Provide the [X, Y] coordinate of the cell's center where the given text is located.  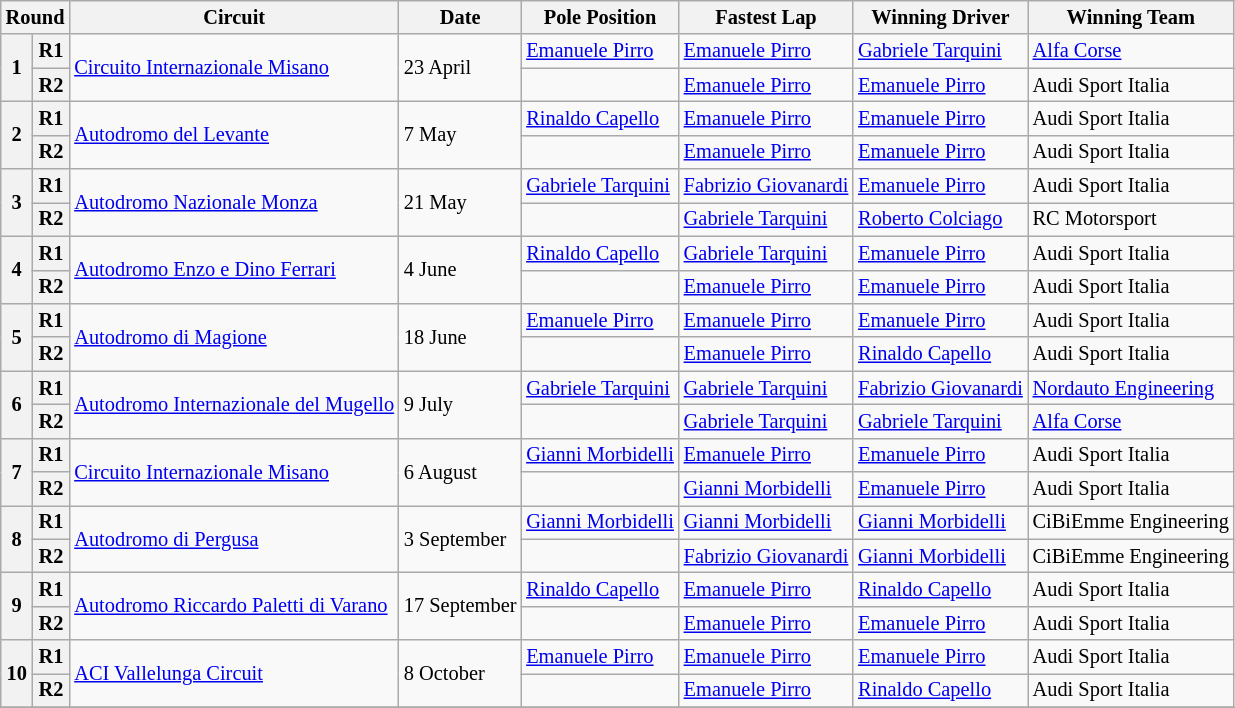
8 October [460, 674]
Autodromo del Levante [234, 134]
4 June [460, 270]
Autodromo Enzo e Dino Ferrari [234, 270]
6 August [460, 472]
18 June [460, 336]
Fastest Lap [766, 17]
8 [17, 538]
ACI Vallelunga Circuit [234, 674]
10 [17, 674]
RC Motorsport [1131, 219]
Winning Driver [940, 17]
7 [17, 472]
9 July [460, 404]
Autodromo Nazionale Monza [234, 202]
17 September [460, 606]
Autodromo di Pergusa [234, 538]
9 [17, 606]
Circuit [234, 17]
Pole Position [600, 17]
Roberto Colciago [940, 219]
Autodromo Riccardo Paletti di Varano [234, 606]
Autodromo Internazionale del Mugello [234, 404]
1 [17, 68]
21 May [460, 202]
3 September [460, 538]
Winning Team [1131, 17]
3 [17, 202]
Nordauto Engineering [1131, 388]
4 [17, 270]
Round [36, 17]
Date [460, 17]
2 [17, 134]
6 [17, 404]
23 April [460, 68]
7 May [460, 134]
5 [17, 336]
Autodromo di Magione [234, 336]
